Identify which cell holds the provided text, then report its (x, y) central coordinate. 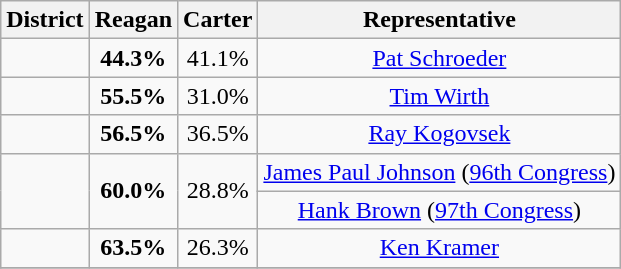
41.1% (218, 58)
60.0% (133, 191)
36.5% (218, 134)
63.5% (133, 248)
Carter (218, 20)
Pat Schroeder (440, 58)
28.8% (218, 191)
44.3% (133, 58)
26.3% (218, 248)
Reagan (133, 20)
Tim Wirth (440, 96)
James Paul Johnson (96th Congress) (440, 172)
Ken Kramer (440, 248)
Ray Kogovsek (440, 134)
31.0% (218, 96)
District (45, 20)
Hank Brown (97th Congress) (440, 210)
56.5% (133, 134)
Representative (440, 20)
55.5% (133, 96)
